Return the [X, Y] coordinate for the center point of the cell that contains the specified text.  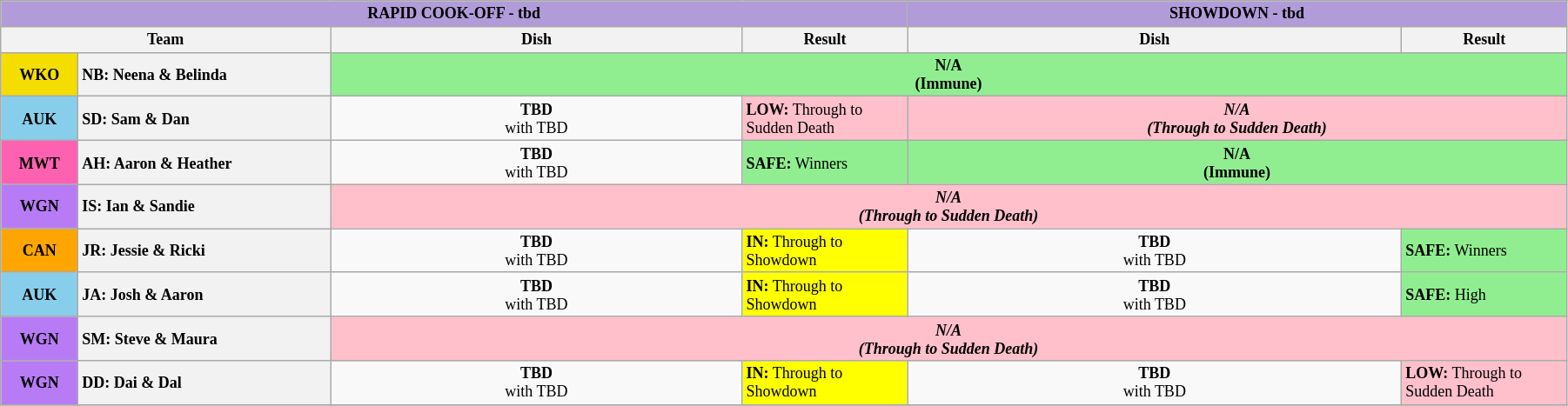
SD: Sam & Dan [204, 118]
MWT [40, 162]
RAPID COOK-OFF - tbd [454, 14]
DD: Dai & Dal [204, 383]
SHOWDOWN - tbd [1237, 14]
IS: Ian & Sandie [204, 207]
SAFE: High [1484, 294]
CAN [40, 250]
NB: Neena & Belinda [204, 75]
SM: Steve & Maura [204, 339]
Team [165, 39]
JR: Jessie & Ricki [204, 250]
JA: Josh & Aaron [204, 294]
WKO [40, 75]
AH: Aaron & Heather [204, 162]
